Capture the cell that displays the provided text and extract its (X, Y) central coordinate. 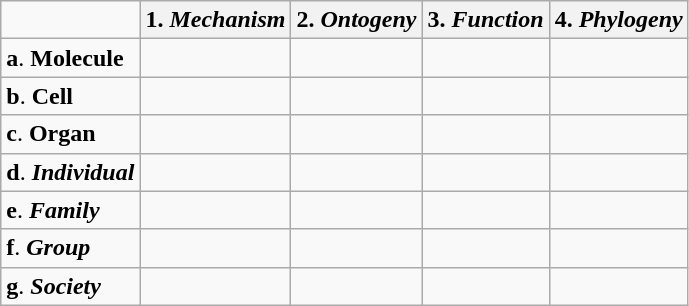
f. Group (70, 248)
e. Family (70, 210)
d. Individual (70, 172)
a. Molecule (70, 58)
4. Phylogeny (618, 20)
3. Function (486, 20)
1. Mechanism (216, 20)
c. Organ (70, 134)
g. Society (70, 286)
b. Cell (70, 96)
2. Ontogeny (356, 20)
